Provide the [X, Y] coordinate of the cell's center where the given text is located.  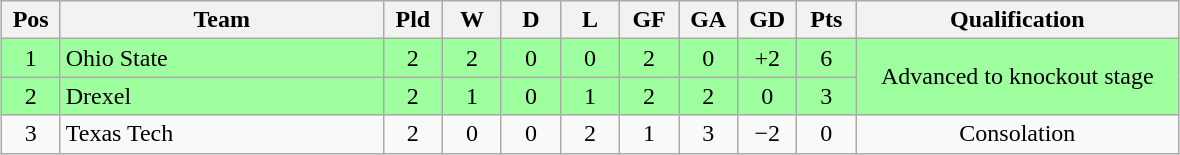
L [590, 20]
GF [650, 20]
D [530, 20]
Texas Tech [222, 134]
Team [222, 20]
GA [708, 20]
Consolation [1018, 134]
+2 [768, 58]
Pos [30, 20]
Drexel [222, 96]
6 [826, 58]
Advanced to knockout stage [1018, 77]
W [472, 20]
Pld [412, 20]
Qualification [1018, 20]
GD [768, 20]
−2 [768, 134]
Ohio State [222, 58]
Pts [826, 20]
